For the text-containing cell, return its midpoint in (x, y) coordinate format. 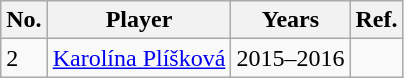
No. (24, 20)
2015–2016 (290, 58)
Karolína Plíšková (139, 58)
Player (139, 20)
2 (24, 58)
Years (290, 20)
Ref. (376, 20)
